Identify which cell holds the provided text, then report its (X, Y) central coordinate. 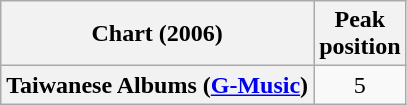
5 (360, 85)
Chart (2006) (158, 34)
Taiwanese Albums (G-Music) (158, 85)
Peakposition (360, 34)
